Extract the [X, Y] coordinate from the center of the cell holding the provided text.  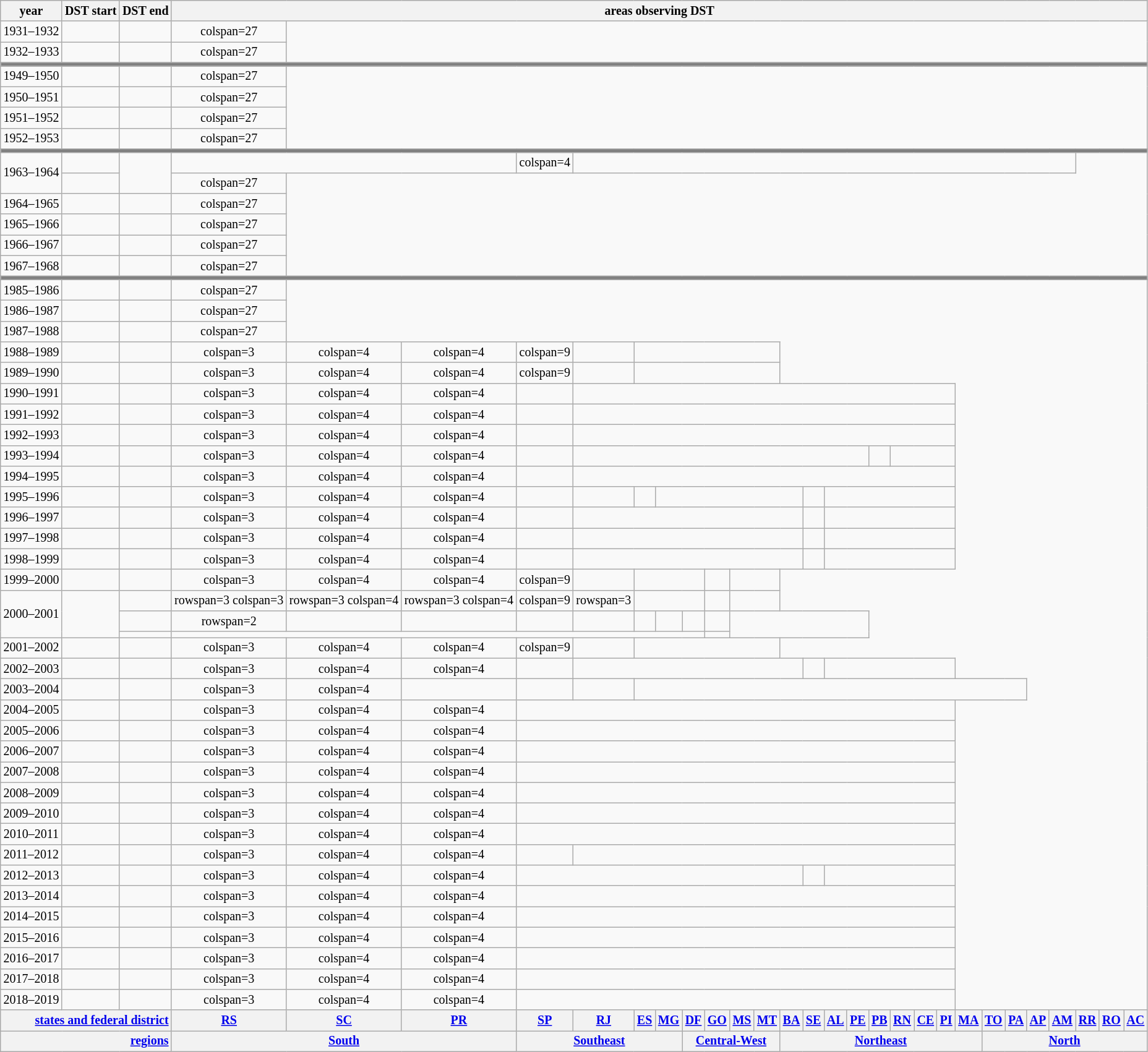
AP [1038, 1020]
2007–2008 [31, 772]
DF [693, 1020]
AL [835, 1020]
2002–2003 [31, 669]
ES [645, 1020]
regions [87, 1041]
1949–1950 [31, 77]
DST start [90, 11]
2009–2010 [31, 814]
SC [344, 1020]
GO [717, 1020]
SP [545, 1020]
1963–1964 [31, 173]
RS [229, 1020]
1964–1965 [31, 204]
1999–2000 [31, 580]
Southeast [599, 1041]
Central-West [731, 1041]
1990–1991 [31, 393]
RJ [604, 1020]
1987–1988 [31, 331]
1985–1986 [31, 291]
2013–2014 [31, 897]
1965–1966 [31, 225]
AM [1063, 1020]
2016–2017 [31, 959]
1995–1996 [31, 497]
rowspan=3 [604, 601]
RO [1111, 1020]
1993–1994 [31, 455]
2008–2009 [31, 793]
2005–2006 [31, 731]
1952–1953 [31, 139]
DST end [145, 11]
1931–1932 [31, 32]
2001–2002 [31, 648]
1991–1992 [31, 414]
rowspan=2 [229, 621]
1986–1987 [31, 310]
1932–1933 [31, 52]
1950–1951 [31, 96]
2003–2004 [31, 689]
MT [767, 1020]
1966–1967 [31, 245]
MG [669, 1020]
2006–2007 [31, 751]
1998–1999 [31, 559]
South [344, 1041]
North [1064, 1041]
CE [925, 1020]
TO [993, 1020]
2000–2001 [31, 614]
RR [1087, 1020]
1994–1995 [31, 476]
1988–1989 [31, 353]
PB [880, 1020]
1989–1990 [31, 372]
Northeast [881, 1041]
2017–2018 [31, 980]
2015–2016 [31, 938]
2014–2015 [31, 917]
2010–2011 [31, 834]
1967–1968 [31, 266]
states and federal district [87, 1020]
2011–2012 [31, 855]
SE [813, 1020]
year [31, 11]
PE [857, 1020]
MA [969, 1020]
2012–2013 [31, 876]
PR [459, 1020]
PI [946, 1020]
1951–1952 [31, 118]
BA [792, 1020]
2004–2005 [31, 710]
MS [742, 1020]
PA [1016, 1020]
RN [902, 1020]
areas observing DST [659, 11]
1996–1997 [31, 518]
1997–1998 [31, 538]
rowspan=3 colspan=3 [229, 601]
AC [1136, 1020]
1992–1993 [31, 435]
2018–2019 [31, 999]
